Determine the [x, y] coordinate at the center of the cell enclosing the given text.  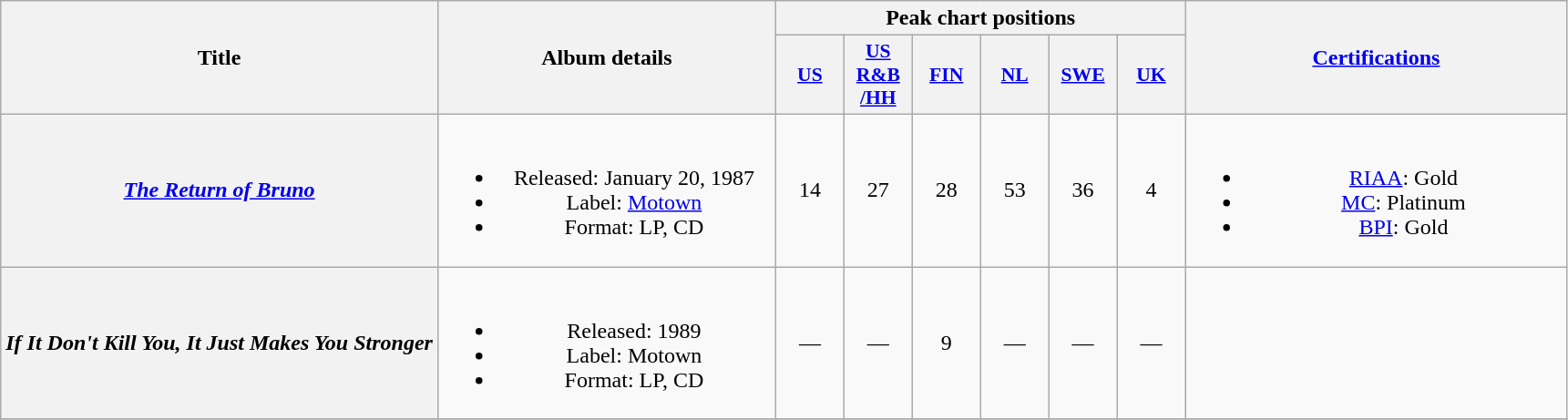
36 [1082, 190]
The Return of Bruno [220, 190]
Released: January 20, 1987Label: MotownFormat: LP, CD [607, 190]
UK [1152, 75]
14 [809, 190]
FIN [946, 75]
53 [1015, 190]
USR&B/HH [878, 75]
4 [1152, 190]
If It Don't Kill You, It Just Makes You Stronger [220, 343]
9 [946, 343]
SWE [1082, 75]
28 [946, 190]
Peak chart positions [980, 18]
NL [1015, 75]
Title [220, 58]
27 [878, 190]
Certifications [1376, 58]
Album details [607, 58]
US [809, 75]
RIAA: GoldMC: PlatinumBPI: Gold [1376, 190]
Released: 1989Label: MotownFormat: LP, CD [607, 343]
